From the cell containing the given text, extract its center point as [X, Y] coordinate. 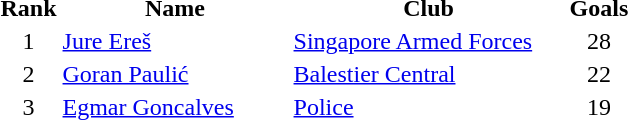
Balestier Central [428, 74]
Singapore Armed Forces [428, 41]
Goran Paulić [175, 74]
Jure Ereš [175, 41]
